Capture the cell that displays the provided text and extract its (X, Y) central coordinate. 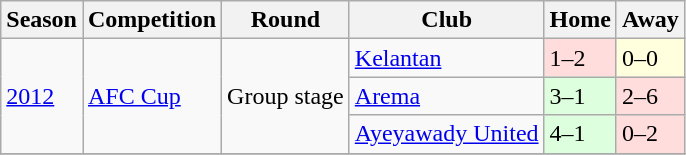
Ayeyawady United (446, 134)
4–1 (580, 134)
2012 (42, 96)
Home (580, 20)
Competition (152, 20)
Arema (446, 96)
1–2 (580, 58)
Group stage (286, 96)
Round (286, 20)
Away (650, 20)
0–0 (650, 58)
Season (42, 20)
Kelantan (446, 58)
2–6 (650, 96)
0–2 (650, 134)
3–1 (580, 96)
Club (446, 20)
AFC Cup (152, 96)
